Scan for the cell matching the given text and deliver its [X, Y] coordinate at center. 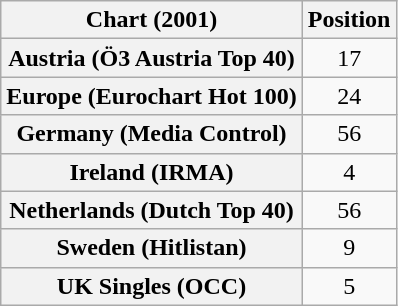
Austria (Ö3 Austria Top 40) [152, 58]
5 [349, 286]
Netherlands (Dutch Top 40) [152, 210]
Germany (Media Control) [152, 134]
17 [349, 58]
Position [349, 20]
UK Singles (OCC) [152, 286]
Sweden (Hitlistan) [152, 248]
4 [349, 172]
Ireland (IRMA) [152, 172]
Chart (2001) [152, 20]
9 [349, 248]
Europe (Eurochart Hot 100) [152, 96]
24 [349, 96]
